Capture the cell that displays the provided text and extract its (x, y) central coordinate. 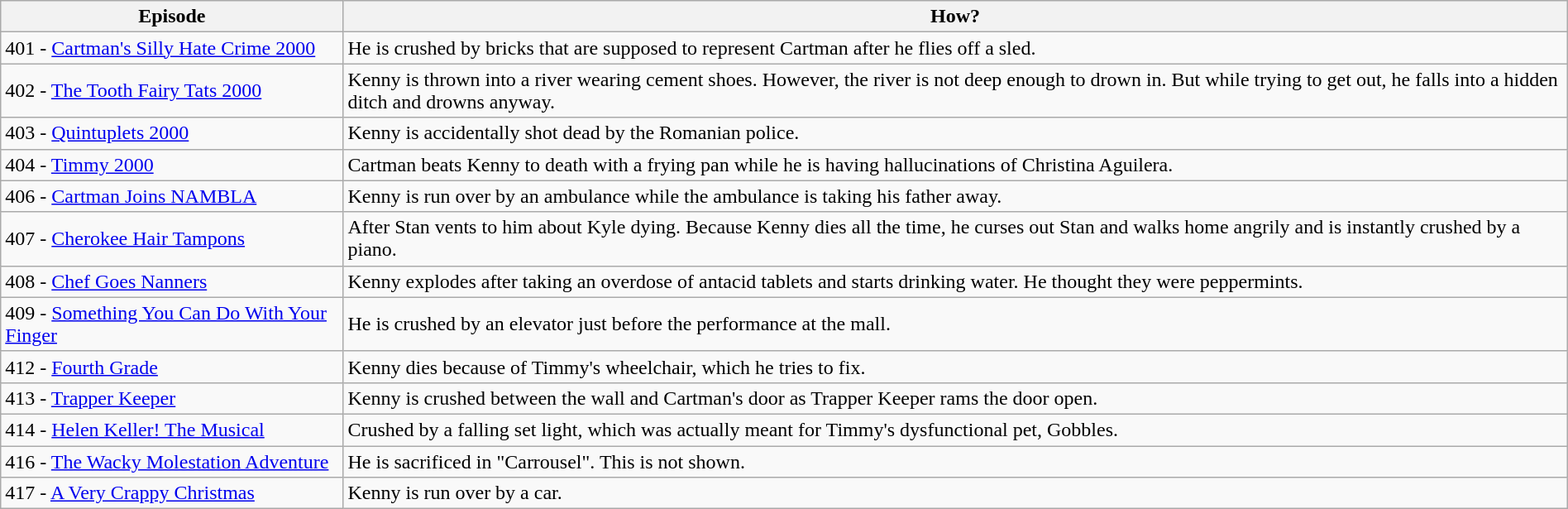
406 - Cartman Joins NAMBLA (172, 196)
413 - Trapper Keeper (172, 398)
He is sacrificed in "Carrousel". This is not shown. (955, 461)
How? (955, 17)
Kenny dies because of Timmy's wheelchair, which he tries to fix. (955, 367)
409 - Something You Can Do With Your Finger (172, 324)
He is crushed by bricks that are supposed to represent Cartman after he flies off a sled. (955, 48)
407 - Cherokee Hair Tampons (172, 238)
Cartman beats Kenny to death with a frying pan while he is having hallucinations of Christina Aguilera. (955, 165)
Kenny is crushed between the wall and Cartman's door as Trapper Keeper rams the door open. (955, 398)
Crushed by a falling set light, which was actually meant for Timmy's dysfunctional pet, Gobbles. (955, 430)
He is crushed by an elevator just before the performance at the mall. (955, 324)
Kenny is run over by an ambulance while the ambulance is taking his father away. (955, 196)
412 - Fourth Grade (172, 367)
Kenny is accidentally shot dead by the Romanian police. (955, 133)
417 - A Very Crappy Christmas (172, 493)
414 - Helen Keller! The Musical (172, 430)
Kenny explodes after taking an overdose of antacid tablets and starts drinking water. He thought they were peppermints. (955, 281)
416 - The Wacky Molestation Adventure (172, 461)
402 - The Tooth Fairy Tats 2000 (172, 91)
403 - Quintuplets 2000 (172, 133)
Episode (172, 17)
401 - Cartman's Silly Hate Crime 2000 (172, 48)
408 - Chef Goes Nanners (172, 281)
Kenny is run over by a car. (955, 493)
404 - Timmy 2000 (172, 165)
